Extract the (X, Y) coordinate from the center of the cell holding the provided text.  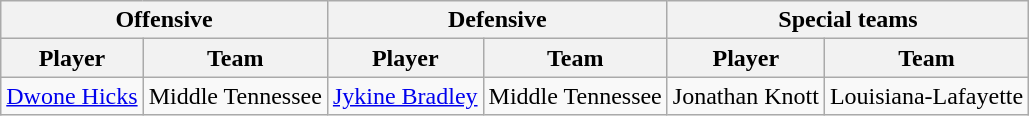
Defensive (497, 20)
Dwone Hicks (72, 96)
Special teams (848, 20)
Jykine Bradley (405, 96)
Louisiana-Lafayette (926, 96)
Offensive (164, 20)
Jonathan Knott (746, 96)
